Capture the cell that displays the provided text and extract its [x, y] central coordinate. 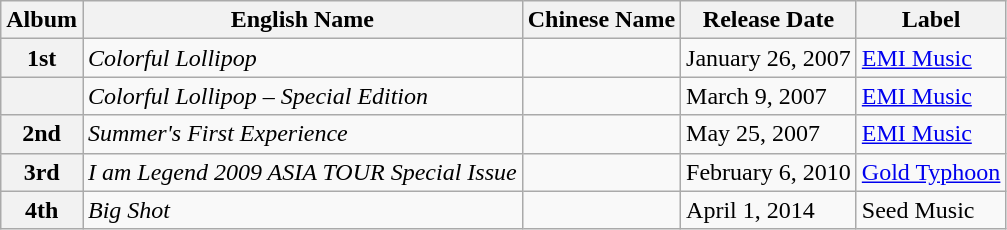
Colorful Lollipop [302, 58]
Gold Typhoon [931, 172]
I am Legend 2009 ASIA TOUR Special Issue [302, 172]
Chinese Name [601, 20]
Release Date [769, 20]
2nd [42, 134]
May 25, 2007 [769, 134]
English Name [302, 20]
3rd [42, 172]
February 6, 2010 [769, 172]
April 1, 2014 [769, 210]
1st [42, 58]
January 26, 2007 [769, 58]
Seed Music [931, 210]
Big Shot [302, 210]
4th [42, 210]
Colorful Lollipop – Special Edition [302, 96]
March 9, 2007 [769, 96]
Label [931, 20]
Summer's First Experience [302, 134]
Album [42, 20]
